Provide the (x, y) coordinate of the cell's center where the given text is located.  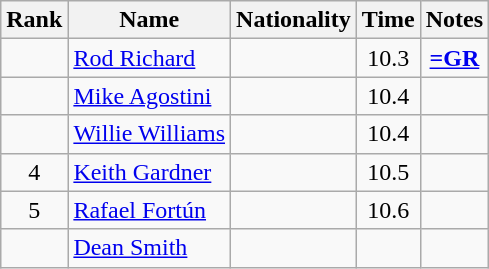
Rafael Fortún (150, 210)
10.5 (388, 172)
Rank (34, 20)
Notes (454, 20)
Rod Richard (150, 58)
Willie Williams (150, 134)
10.3 (388, 58)
Nationality (294, 20)
5 (34, 210)
=GR (454, 58)
4 (34, 172)
10.6 (388, 210)
Dean Smith (150, 248)
Time (388, 20)
Mike Agostini (150, 96)
Name (150, 20)
Keith Gardner (150, 172)
